Detect which cell encompasses the target text, then output its [x, y] center coordinate. 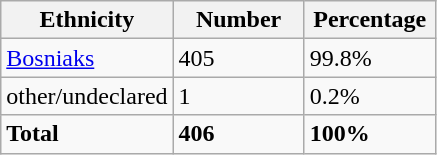
405 [238, 58]
Total [87, 134]
other/undeclared [87, 96]
100% [370, 134]
99.8% [370, 58]
406 [238, 134]
Number [238, 20]
0.2% [370, 96]
Percentage [370, 20]
1 [238, 96]
Ethnicity [87, 20]
Bosniaks [87, 58]
